Provide the [X, Y] coordinate of the cell's center where the given text is located.  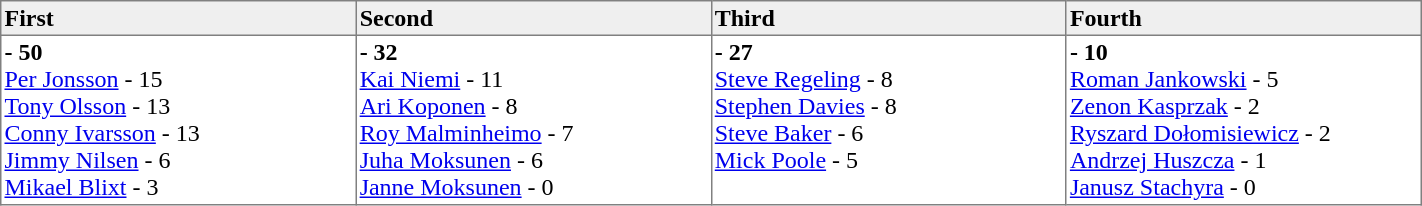
- 50Per Jonsson - 15 Tony Olsson - 13 Conny Ivarsson - 13 Jimmy Nilsen - 6 Mikael Blixt - 3 [178, 120]
Second [534, 18]
Fourth [1244, 18]
- 27Steve Regeling - 8 Stephen Davies - 8 Steve Baker - 6 Mick Poole - 5 [888, 120]
- 10Roman Jankowski - 5 Zenon Kasprzak - 2 Ryszard Dołomisiewicz - 2 Andrzej Huszcza - 1 Janusz Stachyra - 0 [1244, 120]
- 32Kai Niemi - 11 Ari Koponen - 8 Roy Malminheimo - 7 Juha Moksunen - 6 Janne Moksunen - 0 [534, 120]
First [178, 18]
Third [888, 18]
